Find where the given text appears and provide that cell's center as [x, y] coordinate. 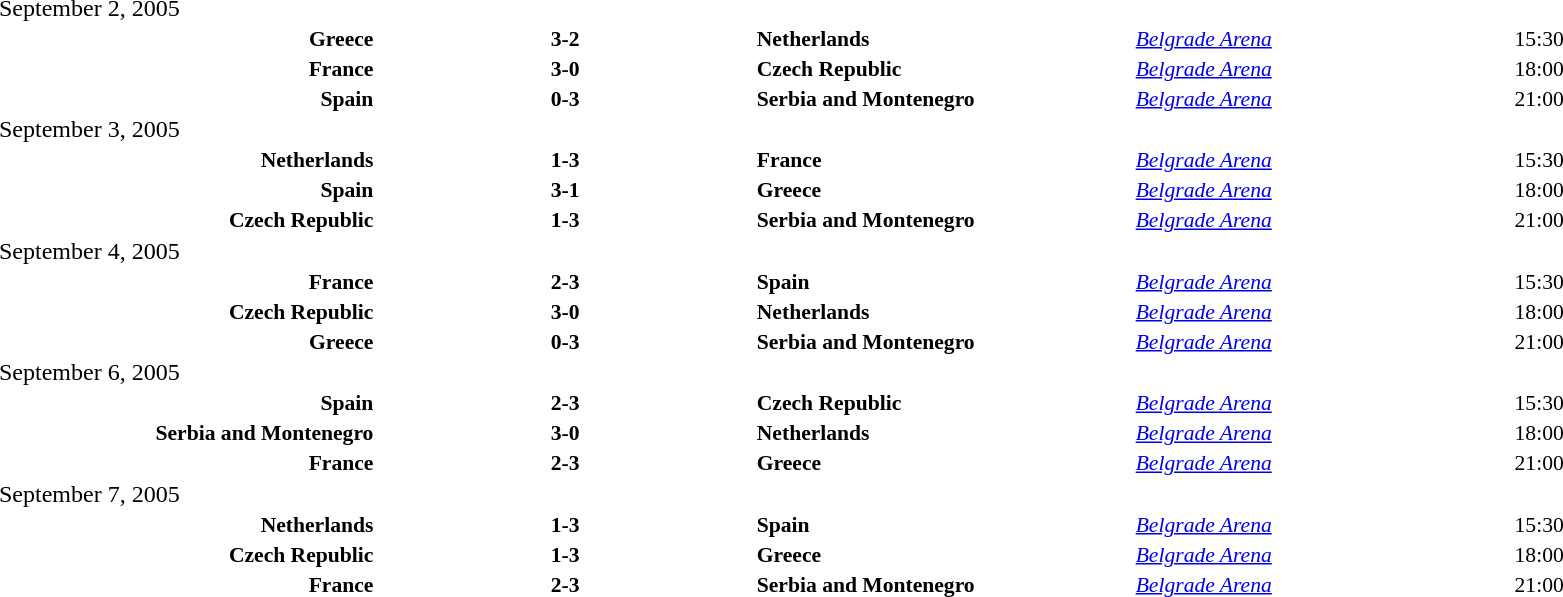
France [944, 160]
3-1 [564, 190]
3-2 [564, 38]
